Extract the (X, Y) coordinate from the center of the cell holding the provided text.  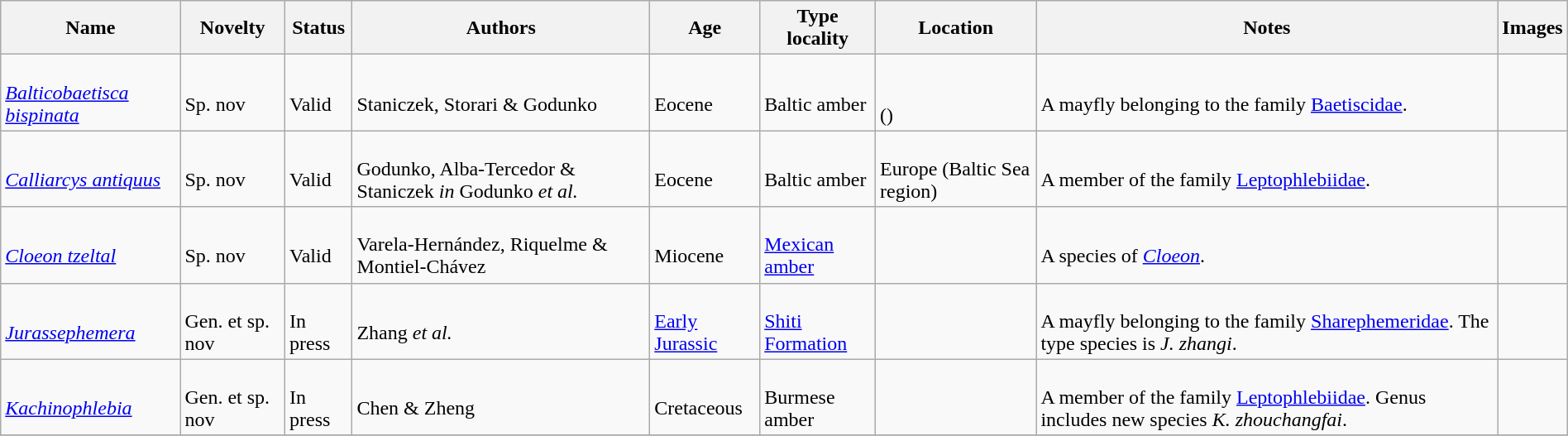
Europe (Baltic Sea region) (955, 169)
Zhang et al. (501, 321)
Calliarcys antiquus (91, 169)
Novelty (233, 28)
Kachinophlebia (91, 397)
Authors (501, 28)
() (955, 93)
A mayfly belonging to the family Sharephemeridae. The type species is J. zhangi. (1267, 321)
Location (955, 28)
Name (91, 28)
Early Jurassic (705, 321)
Mexican amber (818, 245)
Type locality (818, 28)
Chen & Zheng (501, 397)
Status (318, 28)
Staniczek, Storari & Godunko (501, 93)
Balticobaetisca bispinata (91, 93)
Jurassephemera (91, 321)
A member of the family Leptophlebiidae. (1267, 169)
Godunko, Alba-Tercedor & Staniczek in Godunko et al. (501, 169)
Shiti Formation (818, 321)
Images (1532, 28)
Cretaceous (705, 397)
Miocene (705, 245)
Age (705, 28)
A mayfly belonging to the family Baetiscidae. (1267, 93)
A species of Cloeon. (1267, 245)
Notes (1267, 28)
Burmese amber (818, 397)
A member of the family Leptophlebiidae. Genus includes new species K. zhouchangfai. (1267, 397)
Varela-Hernández, Riquelme & Montiel-Chávez (501, 245)
Cloeon tzeltal (91, 245)
